Extract the [x, y] coordinate from the center of the cell holding the provided text.  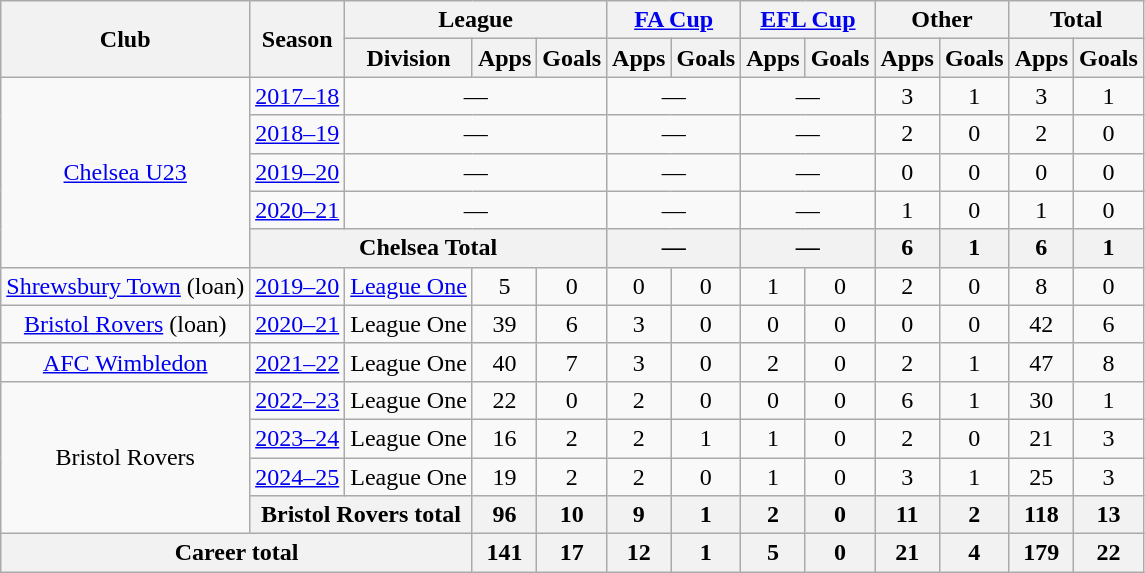
Chelsea U23 [126, 172]
16 [504, 438]
Shrewsbury Town (loan) [126, 286]
Division [409, 58]
17 [572, 553]
40 [504, 362]
11 [907, 515]
AFC Wimbledon [126, 362]
47 [1041, 362]
2018–19 [298, 134]
39 [504, 324]
42 [1041, 324]
2024–25 [298, 477]
141 [504, 553]
13 [1109, 515]
Bristol Rovers [126, 457]
4 [974, 553]
Total [1076, 20]
Bristol Rovers (loan) [126, 324]
Bristol Rovers total [362, 515]
179 [1041, 553]
118 [1041, 515]
2023–24 [298, 438]
Other [942, 20]
30 [1041, 400]
2017–18 [298, 96]
FA Cup [674, 20]
Club [126, 39]
96 [504, 515]
2021–22 [298, 362]
12 [639, 553]
7 [572, 362]
Season [298, 39]
9 [639, 515]
League [476, 20]
25 [1041, 477]
2022–23 [298, 400]
Career total [237, 553]
10 [572, 515]
Chelsea Total [428, 248]
19 [504, 477]
EFL Cup [808, 20]
